Find where the given text appears and provide that cell's center as (X, Y) coordinate. 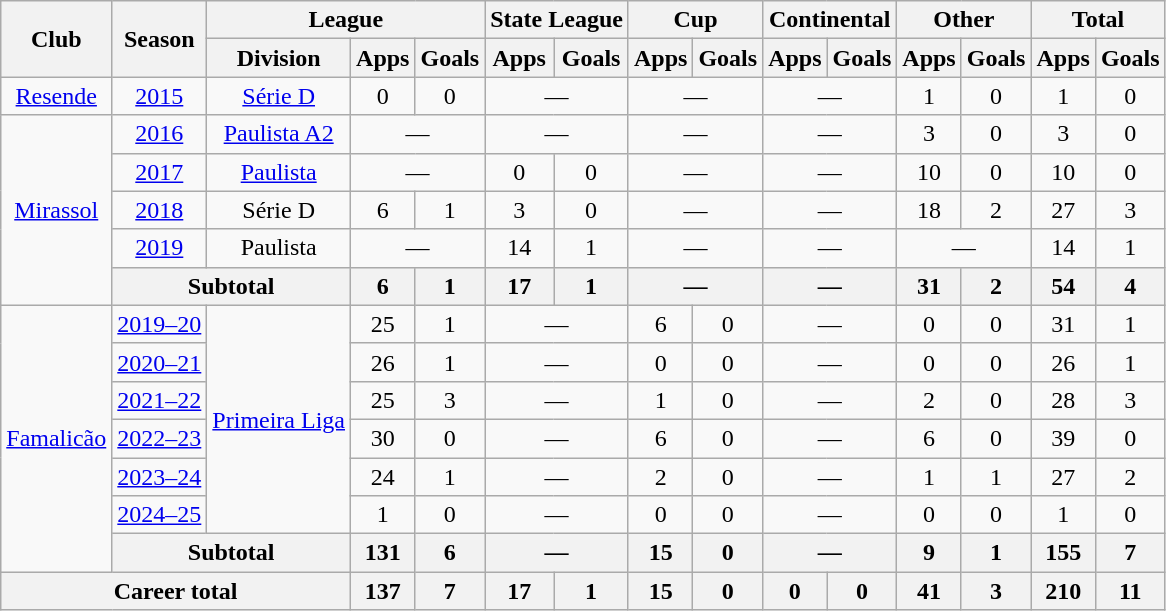
Mirassol (56, 210)
210 (1063, 591)
2021–22 (160, 400)
Paulista A2 (279, 134)
2019 (160, 248)
Season (160, 39)
2020–21 (160, 362)
155 (1063, 553)
137 (383, 591)
State League (557, 20)
4 (1130, 286)
Total (1098, 20)
Club (56, 39)
Resende (56, 96)
Primeira Liga (279, 419)
41 (929, 591)
24 (383, 477)
2018 (160, 210)
2023–24 (160, 477)
9 (929, 553)
2022–23 (160, 438)
11 (1130, 591)
30 (383, 438)
54 (1063, 286)
39 (1063, 438)
28 (1063, 400)
2016 (160, 134)
2017 (160, 172)
Career total (176, 591)
Cup (695, 20)
Famalicão (56, 438)
2024–25 (160, 515)
Division (279, 58)
Continental (830, 20)
League (346, 20)
Other (964, 20)
2019–20 (160, 324)
18 (929, 210)
131 (383, 553)
2015 (160, 96)
